For the text-containing cell, return its midpoint in [X, Y] coordinate format. 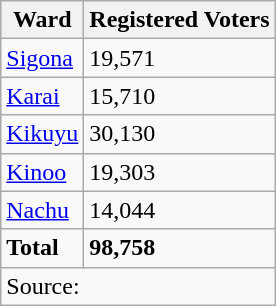
14,044 [180, 210]
Sigona [42, 58]
98,758 [180, 248]
Kikuyu [42, 134]
Nachu [42, 210]
Karai [42, 96]
Registered Voters [180, 20]
Ward [42, 20]
15,710 [180, 96]
19,303 [180, 172]
Total [42, 248]
Source: [138, 286]
30,130 [180, 134]
Kinoo [42, 172]
19,571 [180, 58]
